Search for the cell housing the specified text and yield its (x, y) center coordinate. 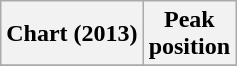
Chart (2013) (72, 34)
Peakposition (189, 34)
